Identify which cell holds the provided text, then report its (x, y) central coordinate. 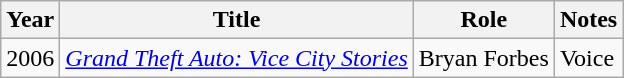
Bryan Forbes (484, 58)
Year (30, 20)
Title (236, 20)
Grand Theft Auto: Vice City Stories (236, 58)
2006 (30, 58)
Role (484, 20)
Voice (588, 58)
Notes (588, 20)
